Capture the cell that displays the provided text and extract its (x, y) central coordinate. 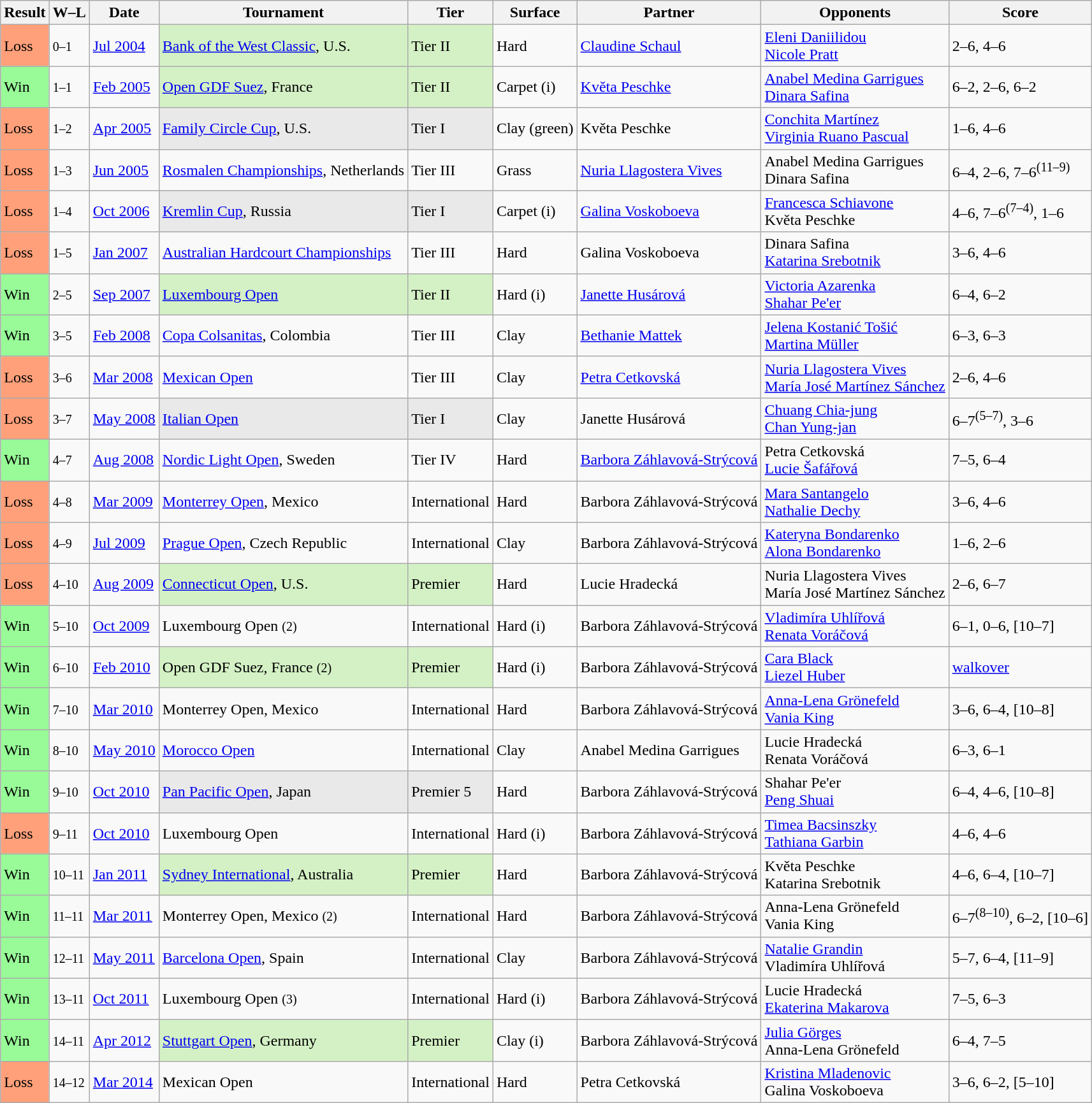
Rosmalen Championships, Netherlands (283, 169)
Opponents (855, 13)
May 2010 (124, 751)
Feb 2008 (124, 335)
13–11 (69, 999)
Mar 2008 (124, 377)
3–5 (69, 335)
6–10 (69, 668)
Jul 2009 (124, 543)
Kateryna Bondarenko Alona Bondarenko (855, 543)
Prague Open, Czech Republic (283, 543)
Feb 2005 (124, 87)
Apr 2005 (124, 129)
9–11 (69, 833)
Chuang Chia-jung Chan Yung-jan (855, 418)
Timea Bacsinszky Tathiana Garbin (855, 833)
6–7(8–10), 6–2, [10–6] (1020, 916)
1–1 (69, 87)
1–6, 2–6 (1020, 543)
Julia Görges Anna-Lena Grönefeld (855, 1040)
10–11 (69, 874)
8–10 (69, 751)
4–10 (69, 585)
Clay (green) (535, 129)
Petra Cetkovská Lucie Šafářová (855, 460)
6–2, 2–6, 6–2 (1020, 87)
3–6, 6–4, [10–8] (1020, 709)
1–6, 4–6 (1020, 129)
Natalie Grandin Vladimíra Uhlířová (855, 957)
Clay (i) (535, 1040)
Anabel Medina Garrigues (669, 751)
W–L (69, 13)
Dinara Safina Katarina Srebotnik (855, 252)
2–6, 6–7 (1020, 585)
Lucie Hradecká Renata Voráčová (855, 751)
6–4, 6–2 (1020, 294)
Stuttgart Open, Germany (283, 1040)
Mar 2009 (124, 501)
Jan 2011 (124, 874)
12–11 (69, 957)
7–10 (69, 709)
Premier 5 (451, 791)
4–9 (69, 543)
Jul 2004 (124, 46)
Mar 2010 (124, 709)
Connecticut Open, U.S. (283, 585)
6–4, 7–5 (1020, 1040)
Family Circle Cup, U.S. (283, 129)
3–6 (69, 377)
Conchita Martínez Virginia Ruano Pascual (855, 129)
Partner (669, 13)
Sep 2007 (124, 294)
Jan 2007 (124, 252)
Oct 2009 (124, 626)
Apr 2012 (124, 1040)
Eleni Daniilidou Nicole Pratt (855, 46)
Lucie Hradecká Ekaterina Makarova (855, 999)
11–11 (69, 916)
3–7 (69, 418)
Victoria Azarenka Shahar Pe'er (855, 294)
4–6, 7–6(7–4), 1–6 (1020, 212)
Mar 2011 (124, 916)
Italian Open (283, 418)
2–5 (69, 294)
7–5, 6–4 (1020, 460)
Open GDF Suez, France (2) (283, 668)
Monterrey Open, Mexico (2) (283, 916)
6–3, 6–1 (1020, 751)
Tier IV (451, 460)
Tournament (283, 13)
May 2011 (124, 957)
May 2008 (124, 418)
Aug 2009 (124, 585)
Pan Pacific Open, Japan (283, 791)
Vladimíra Uhlířová Renata Voráčová (855, 626)
Australian Hardcourt Championships (283, 252)
Claudine Schaul (669, 46)
6–4, 2–6, 7–6(11–9) (1020, 169)
Nuria Llagostera Vives (669, 169)
14–12 (69, 1082)
Feb 2010 (124, 668)
Cara Black Liezel Huber (855, 668)
4–6, 6–4, [10–7] (1020, 874)
Mara Santangelo Nathalie Dechy (855, 501)
Result (25, 13)
Bethanie Mattek (669, 335)
Bank of the West Classic, U.S. (283, 46)
Kremlin Cup, Russia (283, 212)
0–1 (69, 46)
5–10 (69, 626)
Nordic Light Open, Sweden (283, 460)
Copa Colsanitas, Colombia (283, 335)
Mar 2014 (124, 1082)
Morocco Open (283, 751)
Open GDF Suez, France (283, 87)
Barcelona Open, Spain (283, 957)
9–10 (69, 791)
6–3, 6–3 (1020, 335)
Luxembourg Open (3) (283, 999)
Francesca Schiavone Květa Peschke (855, 212)
Lucie Hradecká (669, 585)
Sydney International, Australia (283, 874)
6–7(5–7), 3–6 (1020, 418)
Grass (535, 169)
Jun 2005 (124, 169)
Luxembourg Open (2) (283, 626)
Shahar Pe'er Peng Shuai (855, 791)
6–1, 0–6, [10–7] (1020, 626)
Oct 2011 (124, 999)
1–4 (69, 212)
5–7, 6–4, [11–9] (1020, 957)
Surface (535, 13)
4–7 (69, 460)
3–6, 6–2, [5–10] (1020, 1082)
7–5, 6–3 (1020, 999)
Květa Peschke Katarina Srebotnik (855, 874)
Score (1020, 13)
Aug 2008 (124, 460)
Jelena Kostanić Tošić Martina Müller (855, 335)
Kristina Mladenovic Galina Voskoboeva (855, 1082)
6–4, 4–6, [10–8] (1020, 791)
4–6, 4–6 (1020, 833)
walkover (1020, 668)
1–5 (69, 252)
14–11 (69, 1040)
Oct 2006 (124, 212)
Date (124, 13)
1–2 (69, 129)
1–3 (69, 169)
4–8 (69, 501)
Tier (451, 13)
